Locate the cell with the specified text and output its (x, y) center coordinate. 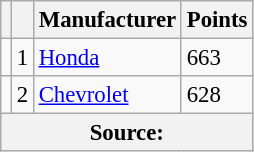
628 (216, 95)
Source: (127, 133)
2 (22, 95)
1 (22, 58)
Honda (107, 58)
Points (216, 20)
Manufacturer (107, 20)
Chevrolet (107, 95)
663 (216, 58)
